Output the (x, y) coordinate of the center of the cell containing the given text.  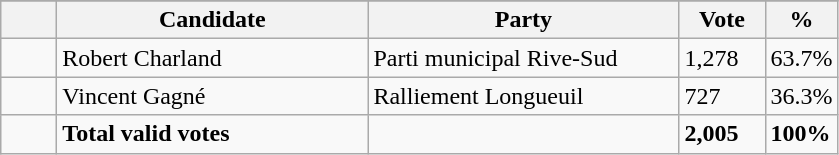
Party (524, 20)
Total valid votes (212, 134)
63.7% (802, 58)
2,005 (722, 134)
Vote (722, 20)
100% (802, 134)
Ralliement Longueuil (524, 96)
Parti municipal Rive-Sud (524, 58)
% (802, 20)
Vincent Gagné (212, 96)
36.3% (802, 96)
1,278 (722, 58)
Robert Charland (212, 58)
727 (722, 96)
Candidate (212, 20)
